Extract the (X, Y) coordinate from the center of the cell holding the provided text.  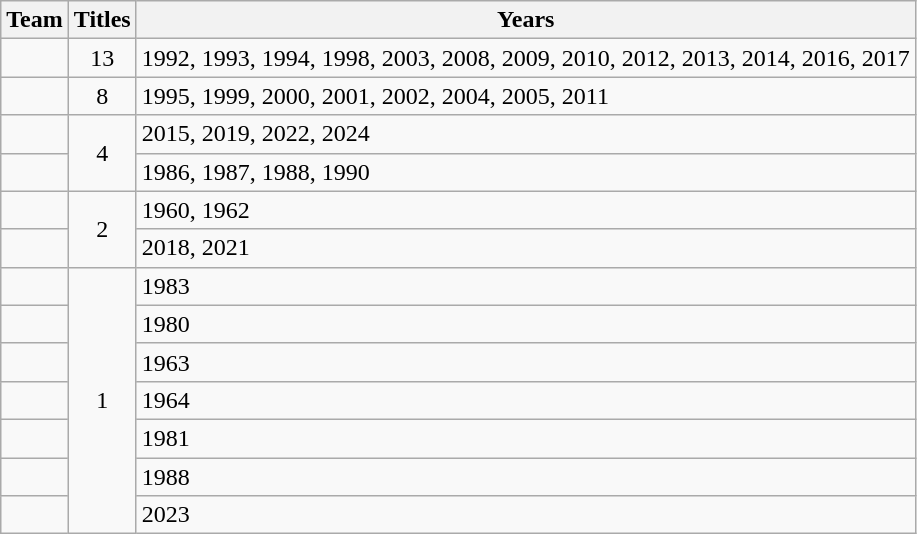
1963 (526, 362)
4 (102, 153)
8 (102, 96)
13 (102, 58)
1964 (526, 400)
1983 (526, 286)
Titles (102, 20)
1986, 1987, 1988, 1990 (526, 172)
2023 (526, 515)
1960, 1962 (526, 210)
1980 (526, 324)
2018, 2021 (526, 248)
Years (526, 20)
1988 (526, 477)
1992, 1993, 1994, 1998, 2003, 2008, 2009, 2010, 2012, 2013, 2014, 2016, 2017 (526, 58)
2 (102, 229)
1 (102, 400)
1981 (526, 438)
1995, 1999, 2000, 2001, 2002, 2004, 2005, 2011 (526, 96)
2015, 2019, 2022, 2024 (526, 134)
Team (35, 20)
